Extract the [X, Y] coordinate from the center of the cell holding the provided text.  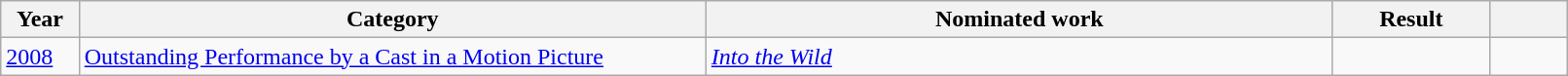
2008 [40, 57]
Nominated work [1019, 19]
Into the Wild [1019, 57]
Result [1411, 19]
Category [392, 19]
Year [40, 19]
Outstanding Performance by a Cast in a Motion Picture [392, 57]
